For the text-containing cell, return its midpoint in (X, Y) coordinate format. 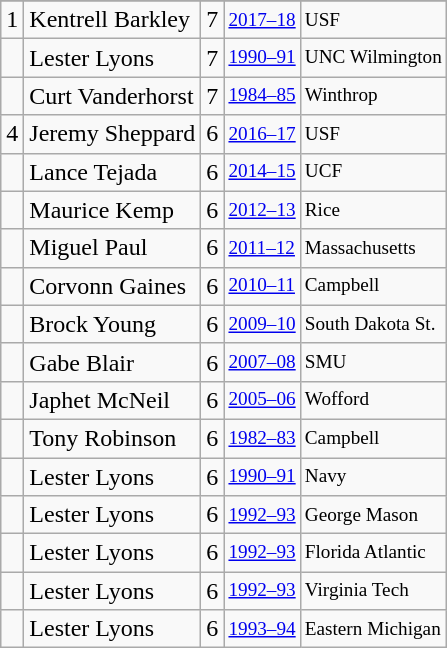
2011–12 (262, 248)
UCF (373, 172)
George Mason (373, 515)
1982–83 (262, 438)
2009–10 (262, 324)
Navy (373, 477)
Jeremy Sheppard (112, 134)
2005–06 (262, 400)
UNC Wilmington (373, 58)
Winthrop (373, 96)
Curt Vanderhorst (112, 96)
1 (12, 20)
1984–85 (262, 96)
1993–94 (262, 629)
4 (12, 134)
Brock Young (112, 324)
Gabe Blair (112, 362)
Wofford (373, 400)
Rice (373, 210)
2010–11 (262, 286)
Virginia Tech (373, 591)
South Dakota St. (373, 324)
Florida Atlantic (373, 553)
Massachusetts (373, 248)
2014–15 (262, 172)
2017–18 (262, 20)
Maurice Kemp (112, 210)
Tony Robinson (112, 438)
2016–17 (262, 134)
2012–13 (262, 210)
Miguel Paul (112, 248)
Corvonn Gaines (112, 286)
SMU (373, 362)
Kentrell Barkley (112, 20)
Lance Tejada (112, 172)
2007–08 (262, 362)
Japhet McNeil (112, 400)
Eastern Michigan (373, 629)
